Extract the [X, Y] coordinate from the center of the cell holding the provided text.  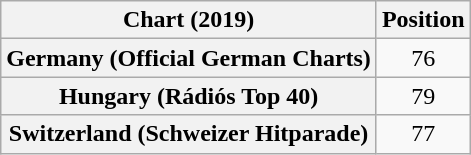
Position [423, 20]
Hungary (Rádiós Top 40) [189, 96]
Switzerland (Schweizer Hitparade) [189, 134]
76 [423, 58]
79 [423, 96]
Chart (2019) [189, 20]
Germany (Official German Charts) [189, 58]
77 [423, 134]
